Find where the given text appears and provide that cell's center as [x, y] coordinate. 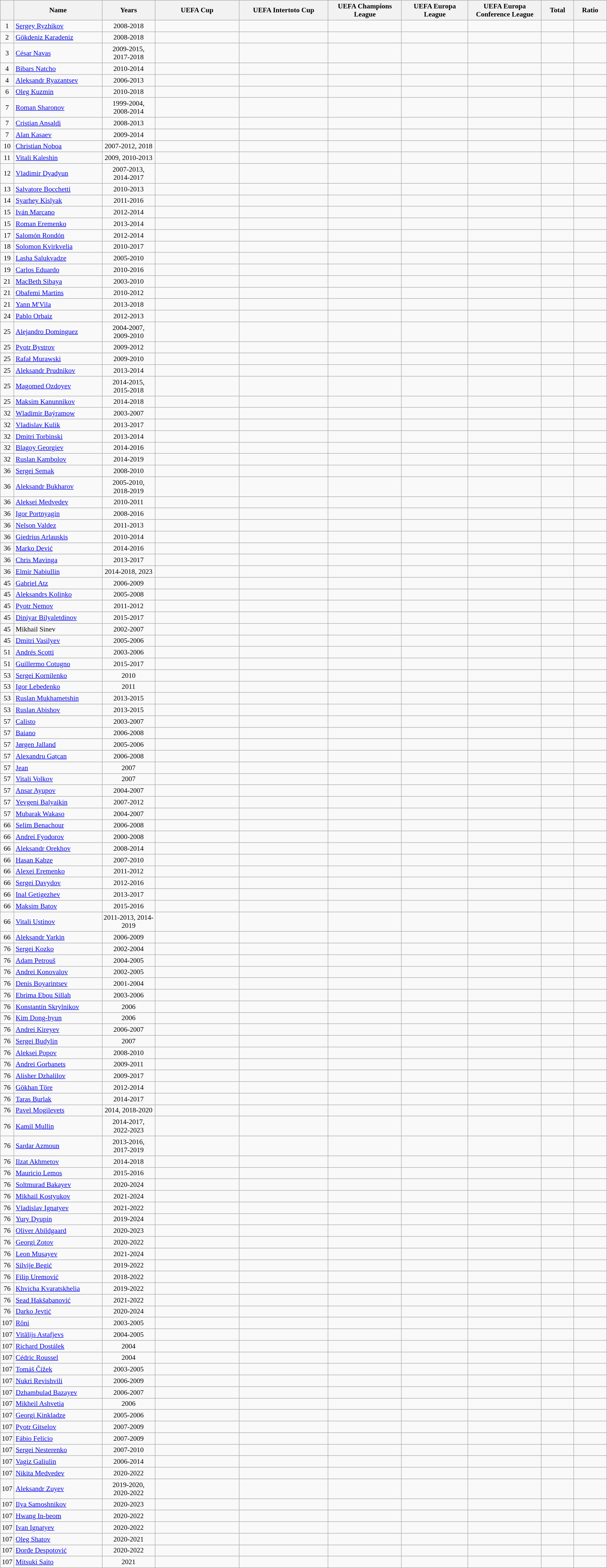
Konstantin Skrylnikov [58, 1007]
Andrei Gorbanets [58, 1064]
2008-2014 [129, 848]
Aleksandr Orekhov [58, 848]
UEFA Champions League [365, 10]
Sergei Semak [58, 471]
13 [7, 189]
Syarhey Kislyak [58, 201]
Roman Eremenko [58, 224]
2009-2014 [129, 135]
Rafał Murawski [58, 359]
Mikhail Sinev [58, 629]
Fábio Felício [58, 1438]
2005-2010, 2018-2019 [129, 486]
2019-2020, 2020-2022 [129, 1489]
Vagiz Galiulin [58, 1462]
2011 [129, 687]
Solomon Kvirkvelia [58, 247]
2006-2014 [129, 1462]
Mitsuki Saito [58, 1562]
2014-2018, 2023 [129, 572]
Maksim Batov [58, 906]
Alexei Eremenko [58, 871]
Aleksandrs Koliņko [58, 595]
Hasan Kabze [58, 860]
2014-2019 [129, 460]
Kamil Mullin [58, 1126]
Gökhan Töre [58, 1087]
Ilzat Akhmetov [58, 1162]
Aleksandr Yarkin [58, 937]
Jean [58, 768]
Mauricio Lemos [58, 1173]
17 [7, 235]
2013-2018 [129, 305]
Mubarak Wakaso [58, 814]
Salomón Rondón [58, 235]
2012-2016 [129, 883]
Jørgen Jalland [58, 745]
Adam Petrouš [58, 960]
2004-2007, 2009-2010 [129, 332]
Mikhail Kostyukov [58, 1196]
Blagoy Georgiev [58, 448]
Ilya Samoshnikov [58, 1505]
Selim Benachour [58, 825]
MacBeth Sibaya [58, 281]
UEFA Europa League [434, 10]
Oleg Shatov [58, 1539]
Magomed Ozdoyev [58, 386]
Georgi Zotov [58, 1243]
Vitali Ustinov [58, 922]
Sergei Kozko [58, 949]
Guillermo Cotugno [58, 664]
Aleksandr Zuyev [58, 1489]
Vitali Kaleshin [58, 158]
Sergei Kornilenko [58, 676]
Taras Burlak [58, 1099]
Rôni [58, 1323]
Đorđe Despotović [58, 1551]
Nukri Revishvili [58, 1381]
Sergey Ryzhikov [58, 26]
Sardar Azmoun [58, 1146]
2001-2004 [129, 984]
Years [129, 10]
Yury Dyupin [58, 1219]
2019-2024 [129, 1219]
2018-2022 [129, 1277]
Baiano [58, 733]
Andrei Fyodorov [58, 837]
Sergei Davydov [58, 883]
12 [7, 174]
Nelson Valdez [58, 526]
1999-2004, 2008-2014 [129, 108]
Wladimir Baýramow [58, 414]
2009-2010 [129, 359]
2014-2017 [129, 1099]
Sead Hakšabanović [58, 1300]
Ruslan Kambolov [58, 460]
2010-2016 [129, 270]
Alejandro Domínguez [58, 332]
César Navas [58, 53]
2014-2015, 2015-2018 [129, 386]
Vladimir Dyadyun [58, 174]
14 [7, 201]
2010-2011 [129, 502]
Soltmurad Bakayev [58, 1185]
Oliver Abildgaard [58, 1231]
Gabriel Atz [58, 583]
Darko Jevtić [58, 1312]
Ruslan Abishov [58, 710]
Richard Dostálek [58, 1346]
Vitali Volkov [58, 779]
Cédric Roussel [58, 1358]
UEFA Cup [197, 10]
2010-2017 [129, 247]
2013-2016, 2017-2019 [129, 1146]
Name [58, 10]
Christian Noboa [58, 146]
Oleg Kuzmin [58, 92]
Khvicha Kvaratskhelia [58, 1289]
18 [7, 247]
Hwang In-beom [58, 1516]
Kim Dong-hyun [58, 1018]
1 [7, 26]
2009-2015, 2017-2018 [129, 53]
Pavel Mogilevets [58, 1110]
2007-2012 [129, 802]
2 [7, 38]
Andrei Kireyev [58, 1030]
Total [557, 10]
Dzhambulad Bazayev [58, 1392]
Pablo Orbaiz [58, 316]
Yann M'Vila [58, 305]
Alisher Dzhalilov [58, 1076]
Obafemi Martins [58, 293]
Andrei Konovalov [58, 972]
2014, 2018-2020 [129, 1110]
Pyotr Gitselov [58, 1427]
Mikheil Ashvetia [58, 1404]
Ebrima Ebou Sillah [58, 995]
2002-2007 [129, 629]
Aleksandr Bukharov [58, 486]
Ivan Ignatyev [58, 1528]
Yevgeni Balyaikin [58, 802]
2000-2008 [129, 837]
Maksim Kanunnikov [58, 402]
UEFA Europa Conference League [505, 10]
2014-2017, 2022-2023 [129, 1126]
2009-2011 [129, 1064]
UEFA Intertoto Cup [284, 10]
2011-2013 [129, 526]
Ansar Ayupov [58, 791]
Nikita Medvedev [58, 1473]
2008-2016 [129, 514]
Aleksandr Prudnikov [58, 370]
Alan Kasaev [58, 135]
Vladislav Kulik [58, 425]
Aleksandr Ryazantsev [58, 80]
Chris Mavinga [58, 560]
2007-2012, 2018 [129, 146]
Gökdeniz Karadeniz [58, 38]
Andrés Scotti [58, 653]
Ruslan Mukhametshin [58, 699]
Dmitri Torbinski [58, 437]
Silvije Begić [58, 1266]
2010 [129, 676]
Vladislav Ignatyev [58, 1208]
Dmitri Vasilyev [58, 641]
Aleksei Medvedev [58, 502]
Igor Lebedenko [58, 687]
2012-2013 [129, 316]
Denis Boyarintsev [58, 984]
6 [7, 92]
24 [7, 316]
2003-2010 [129, 281]
Tomáš Čížek [58, 1369]
Pyotr Nemov [58, 606]
2002-2005 [129, 972]
Lasha Salukvadze [58, 258]
2006-2013 [129, 80]
Roman Sharonov [58, 108]
Salvatore Bocchetti [58, 189]
Georgi Kinkladze [58, 1415]
Filip Uremović [58, 1277]
2008-2013 [129, 123]
2010-2018 [129, 92]
2009-2017 [129, 1076]
2009, 2010-2013 [129, 158]
11 [7, 158]
2020-2021 [129, 1539]
2010-2013 [129, 189]
Ratio [590, 10]
3 [7, 53]
Aleksei Popov [58, 1053]
Leon Musayev [58, 1254]
2009-2012 [129, 347]
2011-2013, 2014-2019 [129, 922]
Marko Dević [58, 549]
10 [7, 146]
Alexandru Gațcan [58, 756]
Elmir Nabiullin [58, 572]
2002-2004 [129, 949]
Giedrius Arlauskis [58, 537]
Diniyar Bilyaletdinov [58, 618]
Carlos Eduardo [58, 270]
2021 [129, 1562]
Sergei Nesterenko [58, 1450]
2005-2010 [129, 258]
2011-2016 [129, 201]
2007-2013, 2014-2017 [129, 174]
Igor Portnyagin [58, 514]
Vitālijs Astafjevs [58, 1335]
Bibars Natcho [58, 69]
2010-2012 [129, 293]
Sergei Budylin [58, 1041]
Iván Marcano [58, 212]
Inal Getigezhev [58, 895]
Cristian Ansaldi [58, 123]
Calisto [58, 722]
Pyotr Bystrov [58, 347]
2005-2008 [129, 595]
